Scan for the cell matching the given text and deliver its [X, Y] coordinate at center. 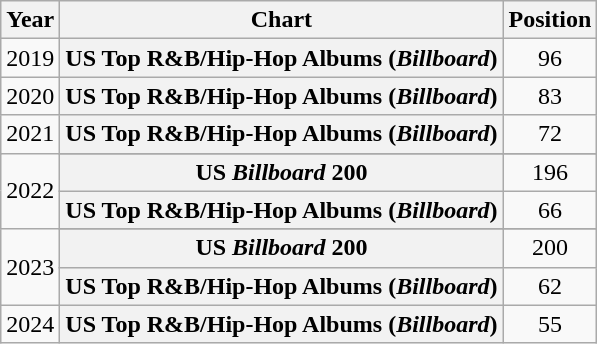
2022 [30, 191]
66 [550, 210]
2024 [30, 324]
Position [550, 20]
62 [550, 286]
55 [550, 324]
Chart [282, 20]
2021 [30, 134]
83 [550, 96]
2020 [30, 96]
72 [550, 134]
96 [550, 58]
200 [550, 248]
Year [30, 20]
2019 [30, 58]
2023 [30, 267]
196 [550, 172]
